Provide the (X, Y) coordinate of the cell's center where the given text is located.  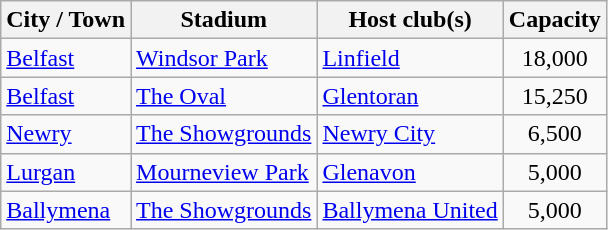
Host club(s) (410, 20)
City / Town (66, 20)
Newry (66, 134)
6,500 (554, 134)
Glenavon (410, 172)
Glentoran (410, 96)
Ballymena (66, 210)
The Oval (224, 96)
Linfield (410, 58)
Windsor Park (224, 58)
Mourneview Park (224, 172)
15,250 (554, 96)
18,000 (554, 58)
Stadium (224, 20)
Capacity (554, 20)
Ballymena United (410, 210)
Lurgan (66, 172)
Newry City (410, 134)
